Pinpoint the cell where the given text exists, returning its [x, y] midpoint coordinate. 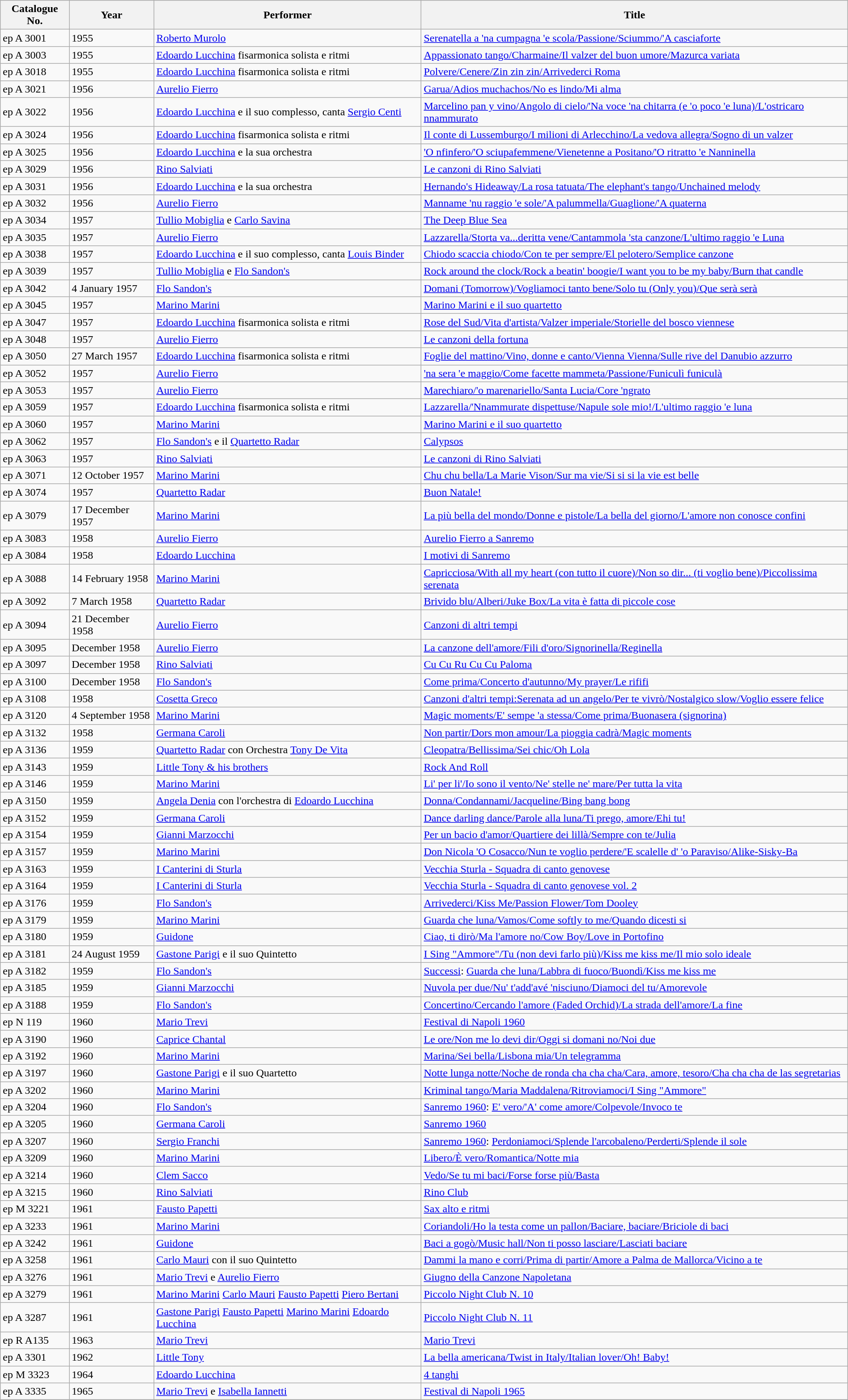
Marechiaro/'o marenariello/Santa Lucia/Core 'ngrato [634, 390]
ep A 3084 [35, 556]
ep A 3094 [35, 625]
ep A 3181 [35, 954]
ep A 3003 [35, 55]
Guarda che luna/Vamos/Come softly to me/Quando dicesti si [634, 920]
ep A 3060 [35, 424]
Baci a gogò/Music hall/Non ti posso lasciare/Lasciati baciare [634, 1243]
Cleopatra/Bellissima/Sei chic/Oh Lola [634, 750]
Appassionato tango/Charmaine/Il valzer del buon umore/Mazurca variata [634, 55]
ep A 3079 [35, 515]
Le canzoni della fortuna [634, 339]
Piccolo Night Club N. 10 [634, 1294]
Rose del Sud/Vita d'artista/Valzer imperiale/Storielle del bosco viennese [634, 322]
ep A 3022 [35, 112]
Festival di Napoli 1960 [634, 1022]
Chiodo scaccia chiodo/Con te per sempre/El pelotero/Semplice canzone [634, 254]
ep M 3323 [35, 1375]
ep A 3071 [35, 475]
Edoardo Lucchina e il suo complesso, canta Louis Binder [288, 254]
21 December 1958 [112, 625]
14 February 1958 [112, 578]
Vedo/Se tu mi baci/Forse forse più/Basta [634, 1175]
Mario Trevi e Aurelio Fierro [288, 1277]
Little Tony [288, 1357]
Arrivederci/Kiss Me/Passion Flower/Tom Dooley [634, 903]
Gastone Parigi Fausto Papetti Marino Marini Edoardo Lucchina [288, 1317]
ep A 3021 [35, 89]
ep A 3163 [35, 869]
Tullio Mobiglia e Carlo Savina [288, 220]
ep A 3152 [35, 818]
Sergio Franchi [288, 1141]
Foglie del mattino/Vino, donne e canto/Vienna Vienna/Sulle rive del Danubio azzurro [634, 356]
Cosetta Greco [288, 699]
ep A 3048 [35, 339]
Magic moments/E' sempe 'a stessa/Come prima/Buonasera (signorina) [634, 716]
Dance darling dance/Parole alla luna/Ti prego, amore/Ehi tu! [634, 818]
Roberto Murolo [288, 38]
Lazzarella/'Nnammurate dispettuse/Napule sole mio!/L'ultimo raggio 'e luna [634, 407]
ep N 119 [35, 1022]
ep A 3018 [35, 72]
4 January 1957 [112, 288]
ep A 3108 [35, 699]
Piccolo Night Club N. 11 [634, 1317]
ep A 3062 [35, 441]
27 March 1957 [112, 356]
Concertino/Cercando l'amore (Faded Orchid)/La strada dell'amore/La fine [634, 1005]
Caprice Chantal [288, 1039]
ep A 3146 [35, 784]
1963 [112, 1340]
Flo Sandon's e il Quartetto Radar [288, 441]
ep A 3188 [35, 1005]
ep A 3185 [35, 988]
Dammi la mano e corri/Prima di partir/Amore a Palma de Mallorca/Vicino a te [634, 1260]
ep A 3038 [35, 254]
ep A 3180 [35, 937]
Sanremo 1960: Perdoniamoci/Splende l'arcobaleno/Perderti/Splende il sole [634, 1141]
The Deep Blue Sea [634, 220]
Marcelino pan y vino/Angolo di cielo/'Na voce 'na chitarra (e 'o poco 'e luna)/L'ostricaro nnammurato [634, 112]
ep A 3025 [35, 152]
ep A 3088 [35, 578]
12 October 1957 [112, 475]
7 March 1958 [112, 602]
ep A 3279 [35, 1294]
Sax alto e ritmi [634, 1209]
ep A 3100 [35, 682]
ep A 3154 [35, 835]
ep A 3205 [35, 1124]
Kriminal tango/Maria Maddalena/Ritroviamoci/I Sing "Ammore" [634, 1090]
ep A 3031 [35, 186]
ep M 3221 [35, 1209]
ep A 3143 [35, 767]
Notte lunga notte/Noche de ronda cha cha cha/Cara, amore, tesoro/Cha cha cha de las segretarias [634, 1073]
Brivido blu/Alberi/Juke Box/La vita è fatta di piccole cose [634, 602]
Festival di Napoli 1965 [634, 1392]
ep A 3215 [35, 1192]
Li' per li'/Io sono il vento/Ne' stelle ne' mare/Per tutta la vita [634, 784]
Canzoni di altri tempi [634, 625]
ep A 3120 [35, 716]
ep A 3242 [35, 1243]
Tullio Mobiglia e Flo Sandon's [288, 271]
ep A 3276 [35, 1277]
Polvere/Cenere/Zin zin zin/Arrivederci Roma [634, 72]
Non partir/Dors mon amour/La pioggia cadrà/Magic moments [634, 733]
ep A 3035 [35, 237]
Quartetto Radar con Orchestra Tony De Vita [288, 750]
Giugno della Canzone Napoletana [634, 1277]
Catalogue No. [35, 15]
Ciao, ti dirò/Ma l'amore no/Cow Boy/Love in Portofino [634, 937]
La bella americana/Twist in Italy/Italian lover/Oh! Baby! [634, 1357]
ep A 3192 [35, 1056]
Per un bacio d'amor/Quartiere dei lillà/Sempre con te/Julia [634, 835]
Vecchia Sturla - Squadra di canto genovese [634, 869]
Fausto Papetti [288, 1209]
Rino Club [634, 1192]
Coriandoli/Ho la testa come un pallon/Baciare, baciare/Briciole di baci [634, 1226]
Donna/Condannami/Jacqueline/Bing bang bong [634, 801]
La canzone dell'amore/Fili d'oro/Signorinella/Reginella [634, 648]
La più bella del mondo/Donne e pistole/La bella del giorno/L'amore non conosce confini [634, 515]
1964 [112, 1375]
ep A 3150 [35, 801]
ep A 3095 [35, 648]
ep A 3176 [35, 903]
Lazzarella/Storta va...deritta vene/Cantammola 'sta canzone/L'ultimo raggio 'e Luna [634, 237]
ep A 3042 [35, 288]
'O nfinfero/'O sciupafemmene/Vienetenne a Positano/'O ritratto 'e Nanninella [634, 152]
ep A 3157 [35, 852]
ep A 3335 [35, 1392]
Gastone Parigi e il suo Quintetto [288, 954]
Clem Sacco [288, 1175]
ep A 3050 [35, 356]
Buon Natale! [634, 492]
ep A 3097 [35, 665]
Mario Trevi e Isabella Iannetti [288, 1392]
1965 [112, 1392]
Chu chu bella/La Marie Vison/Sur ma vie/Si si si la vie est belle [634, 475]
ep A 3207 [35, 1141]
Le ore/Non me lo devi dir/Oggi si domani no/Noi due [634, 1039]
ep A 3204 [35, 1107]
ep A 3047 [35, 322]
Rock And Roll [634, 767]
Calypsos [634, 441]
Marino Marini Carlo Mauri Fausto Papetti Piero Bertani [288, 1294]
Marina/Sei bella/Lisbona mia/Un telegramma [634, 1056]
ep A 3034 [35, 220]
1962 [112, 1357]
17 December 1957 [112, 515]
ep A 3132 [35, 733]
Garua/Adios muchachos/No es lindo/Mi alma [634, 89]
'na sera 'e maggio/Come facette mammeta/Passione/Funiculì funiculà [634, 373]
Sanremo 1960 [634, 1124]
Don Nicola 'O Cosacco/Nun te voglio perdere/'E scalelle d' 'o Paraviso/Alike-Sisky-Ba [634, 852]
ep A 3083 [35, 539]
ep A 3001 [35, 38]
ep A 3053 [35, 390]
Libero/È vero/Romantica/Notte mia [634, 1158]
Serenatella a 'na cumpagna 'e scola/Passione/Sciummo/'A casciaforte [634, 38]
ep A 3074 [35, 492]
ep A 3029 [35, 169]
24 August 1959 [112, 954]
ep A 3301 [35, 1357]
ep A 3164 [35, 886]
Rock around the clock/Rock a beatin' boogie/I want you to be my baby/Burn that candle [634, 271]
Canzoni d'altri tempi:Serenata ad un angelo/Per te vivrò/Nostalgico slow/Voglio essere felice [634, 699]
ep A 3182 [35, 971]
ep A 3059 [35, 407]
4 tanghi [634, 1375]
Successi: Guarda che luna/Labbra di fuoco/Buondì/Kiss me kiss me [634, 971]
Sanremo 1960: E' vero/'A' come amore/Colpevole/Invoco te [634, 1107]
Hernando's Hideaway/La rosa tatuata/The elephant's tango/Unchained melody [634, 186]
Performer [288, 15]
ep A 3209 [35, 1158]
I Sing "Ammore"/Tu (non devi farlo più)/Kiss me kiss me/Il mio solo ideale [634, 954]
ep A 3052 [35, 373]
ep A 3287 [35, 1317]
Manname 'nu raggio 'e sole/'A palummella/Guaglione/'A quaterna [634, 203]
Domani (Tomorrow)/Vogliamoci tanto bene/Solo tu (Only you)/Que serà serà [634, 288]
ep A 3063 [35, 458]
ep A 3179 [35, 920]
ep R A135 [35, 1340]
ep A 3190 [35, 1039]
Vecchia Sturla - Squadra di canto genovese vol. 2 [634, 886]
Capricciosa/With all my heart (con tutto il cuore)/Non so dir... (ti voglio bene)/Piccolissima serenata [634, 578]
Title [634, 15]
Year [112, 15]
Edoardo Lucchina e il suo complesso, canta Sergio Centi [288, 112]
Gastone Parigi e il suo Quartetto [288, 1073]
ep A 3214 [35, 1175]
Aurelio Fierro a Sanremo [634, 539]
ep A 3045 [35, 305]
ep A 3032 [35, 203]
ep A 3202 [35, 1090]
ep A 3024 [35, 135]
ep A 3197 [35, 1073]
Little Tony & his brothers [288, 767]
Come prima/Concerto d'autunno/My prayer/Le rififi [634, 682]
Carlo Mauri con il suo Quintetto [288, 1260]
ep A 3233 [35, 1226]
I motivi di Sanremo [634, 556]
Angela Denia con l'orchestra di Edoardo Lucchina [288, 801]
Cu Cu Ru Cu Cu Paloma [634, 665]
ep A 3092 [35, 602]
ep A 3039 [35, 271]
ep A 3258 [35, 1260]
Il conte di Lussemburgo/I milioni di Arlecchino/La vedova allegra/Sogno di un valzer [634, 135]
4 September 1958 [112, 716]
Nuvola per due/Nu' t'add'avé 'nisciuno/Diamoci del tu/Amorevole [634, 988]
ep A 3136 [35, 750]
